Output the [X, Y] coordinate of the center of the cell containing the given text.  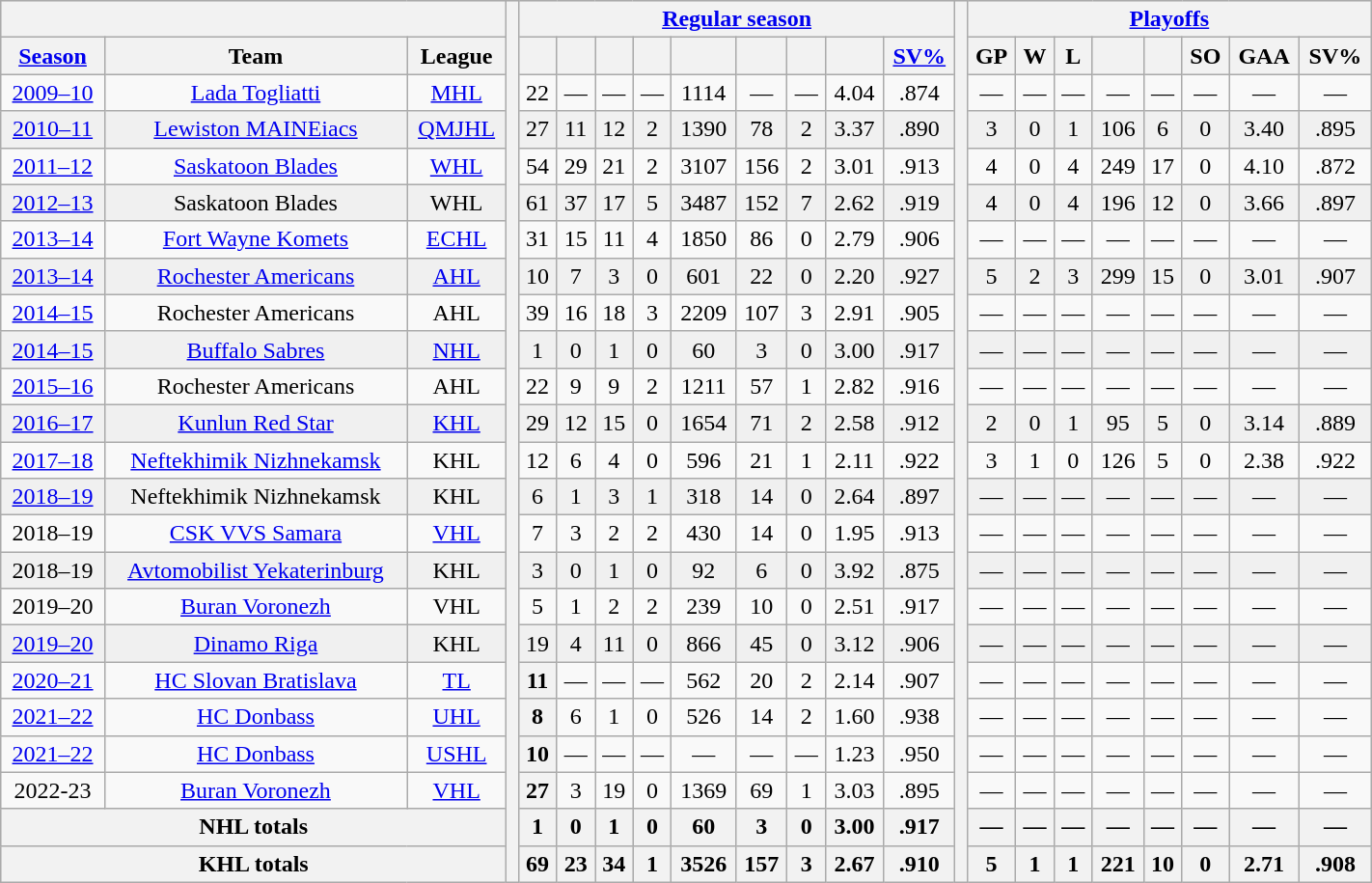
31 [537, 239]
.916 [919, 386]
.927 [919, 276]
3.37 [855, 129]
Buffalo Sabres [255, 349]
601 [704, 276]
1211 [704, 386]
.908 [1335, 864]
W [1035, 56]
2012–13 [53, 203]
NHL totals [254, 827]
2.58 [855, 423]
2.62 [855, 203]
QMJHL [457, 129]
2020–21 [53, 680]
.874 [919, 93]
430 [704, 534]
.872 [1335, 166]
39 [537, 313]
SO [1206, 56]
157 [762, 864]
8 [537, 717]
2.79 [855, 239]
2.64 [855, 497]
.919 [919, 203]
3107 [704, 166]
4.04 [855, 93]
3.66 [1264, 203]
3487 [704, 203]
221 [1117, 864]
61 [537, 203]
34 [614, 864]
2.11 [855, 460]
3526 [704, 864]
106 [1117, 129]
54 [537, 166]
1.60 [855, 717]
Lewiston MAINEiacs [255, 129]
866 [704, 644]
Lada Togliatti [255, 93]
2209 [704, 313]
596 [704, 460]
L [1073, 56]
2010–11 [53, 129]
3.40 [1264, 129]
.950 [919, 754]
3.03 [855, 790]
.905 [919, 313]
37 [576, 203]
86 [762, 239]
20 [762, 680]
196 [1117, 203]
USHL [457, 754]
156 [762, 166]
.910 [919, 864]
1850 [704, 239]
MHL [457, 93]
2017–18 [53, 460]
2.71 [1264, 864]
1114 [704, 93]
71 [762, 423]
2015–16 [53, 386]
.889 [1335, 423]
78 [762, 129]
107 [762, 313]
2016–17 [53, 423]
.890 [919, 129]
CSK VVS Samara [255, 534]
3.14 [1264, 423]
526 [704, 717]
Team [255, 56]
45 [762, 644]
.912 [919, 423]
318 [704, 497]
Kunlun Red Star [255, 423]
Dinamo Riga [255, 644]
TL [457, 680]
249 [1117, 166]
Regular season [737, 19]
2.91 [855, 313]
18 [614, 313]
UHL [457, 717]
23 [576, 864]
92 [704, 570]
2009–10 [53, 93]
1369 [704, 790]
Fort Wayne Komets [255, 239]
.938 [919, 717]
2.67 [855, 864]
2.14 [855, 680]
ECHL [457, 239]
2.20 [855, 276]
2022-23 [53, 790]
Playoffs [1169, 19]
3.12 [855, 644]
2.82 [855, 386]
95 [1117, 423]
Season [53, 56]
GAA [1264, 56]
1654 [704, 423]
.875 [919, 570]
2011–12 [53, 166]
152 [762, 203]
NHL [457, 349]
2.51 [855, 607]
16 [576, 313]
2.38 [1264, 460]
1.95 [855, 534]
299 [1117, 276]
1390 [704, 129]
GP [991, 56]
57 [762, 386]
HC Slovan Bratislava [255, 680]
KHL totals [254, 864]
239 [704, 607]
Avtomobilist Yekaterinburg [255, 570]
1.23 [855, 754]
4.10 [1264, 166]
126 [1117, 460]
3.92 [855, 570]
League [457, 56]
562 [704, 680]
